Pinpoint the cell where the given text exists, returning its [X, Y] midpoint coordinate. 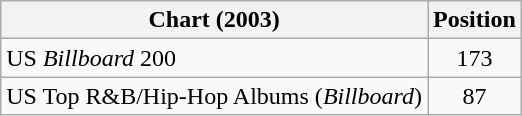
173 [475, 58]
US Billboard 200 [214, 58]
Chart (2003) [214, 20]
87 [475, 96]
US Top R&B/Hip-Hop Albums (Billboard) [214, 96]
Position [475, 20]
